Search for the cell housing the specified text and yield its (x, y) center coordinate. 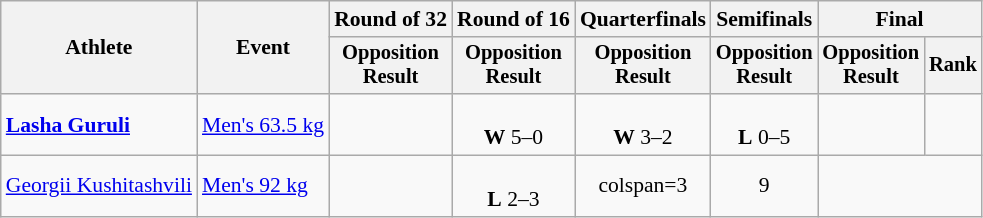
Round of 16 (514, 19)
9 (764, 186)
Round of 32 (390, 19)
W 3–2 (643, 124)
Men's 63.5 kg (263, 124)
Rank (953, 66)
Athlete (99, 48)
Men's 92 kg (263, 186)
Quarterfinals (643, 19)
L 2–3 (514, 186)
Final (900, 19)
L 0–5 (764, 124)
colspan=3 (643, 186)
W 5–0 (514, 124)
Event (263, 48)
Lasha Guruli (99, 124)
Semifinals (764, 19)
Georgii Kushitashvili (99, 186)
